Locate the cell with the specified text and output its (x, y) center coordinate. 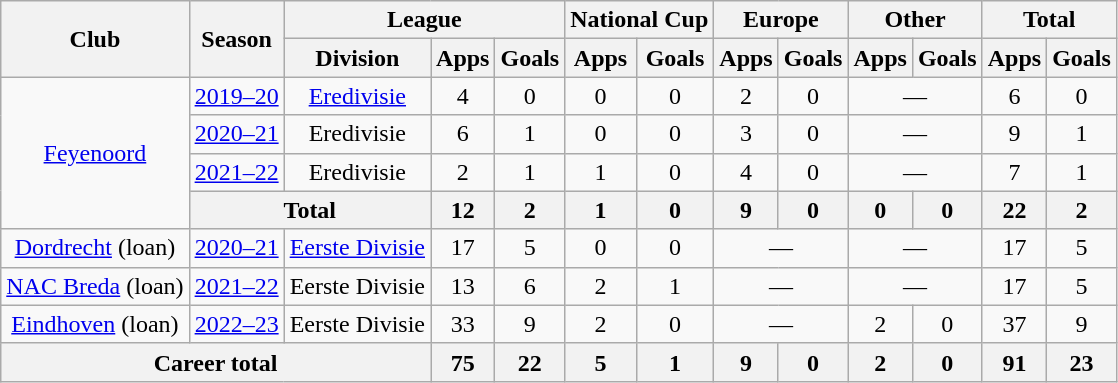
7 (1014, 172)
2022–23 (236, 324)
National Cup (640, 20)
Other (915, 20)
League (424, 20)
Eindhoven (loan) (95, 324)
91 (1014, 362)
Europe (781, 20)
NAC Breda (loan) (95, 286)
Career total (216, 362)
12 (463, 210)
Club (95, 39)
Dordrecht (loan) (95, 248)
Season (236, 39)
75 (463, 362)
Feyenoord (95, 153)
37 (1014, 324)
13 (463, 286)
3 (746, 134)
23 (1082, 362)
Division (357, 58)
2019–20 (236, 96)
33 (463, 324)
